Return [X, Y] of the center of cell containing provided text 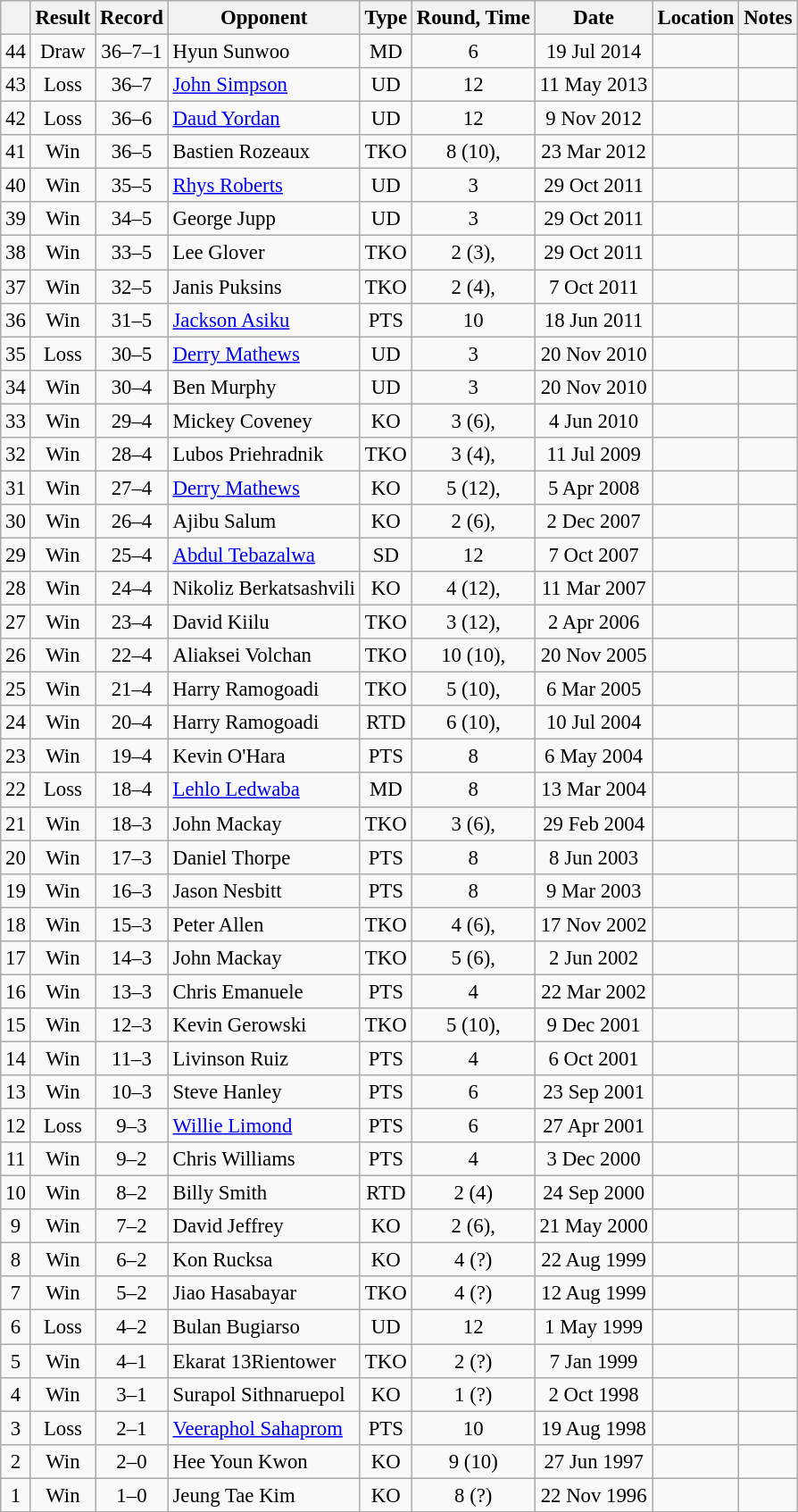
41 [16, 152]
14 [16, 1058]
28–4 [132, 455]
22–4 [132, 656]
32 [16, 455]
34 [16, 387]
27 [16, 622]
23 Sep 2001 [594, 1092]
18 Jun 2011 [594, 320]
Mickey Coveney [264, 421]
39 [16, 219]
35 [16, 354]
2 Dec 2007 [594, 522]
Kevin Gerowski [264, 1025]
20 [16, 857]
11–3 [132, 1058]
2 (?) [473, 1361]
5 (6), [473, 958]
15 [16, 1025]
11 [16, 1159]
9 [16, 1226]
24 Sep 2000 [594, 1193]
7 Jan 1999 [594, 1361]
6–2 [132, 1260]
34–5 [132, 219]
13 [16, 1092]
3 Dec 2000 [594, 1159]
4–2 [132, 1327]
Jiao Hasabayar [264, 1294]
Kon Rucksa [264, 1260]
12 Aug 1999 [594, 1294]
37 [16, 287]
2–1 [132, 1428]
2 Oct 1998 [594, 1394]
23–4 [132, 622]
24 [16, 723]
Janis Puksins [264, 287]
27 Apr 2001 [594, 1126]
Billy Smith [264, 1193]
Lehlo Ledwaba [264, 790]
15–3 [132, 924]
22 Aug 1999 [594, 1260]
23 Mar 2012 [594, 152]
26 [16, 656]
David Kiilu [264, 622]
36 [16, 320]
29–4 [132, 421]
3–1 [132, 1394]
9 Nov 2012 [594, 119]
30 [16, 522]
33–5 [132, 253]
13–3 [132, 991]
42 [16, 119]
38 [16, 253]
Jeung Tae Kim [264, 1495]
3 (4), [473, 455]
8 (10), [473, 152]
5 (12), [473, 488]
25–4 [132, 555]
11 May 2013 [594, 85]
16 [16, 991]
Nikoliz Berkatsashvili [264, 589]
1 (?) [473, 1394]
19 [16, 890]
14–3 [132, 958]
20–4 [132, 723]
1 May 1999 [594, 1327]
4–1 [132, 1361]
32–5 [132, 287]
36–5 [132, 152]
Round, Time [473, 18]
27 Jun 1997 [594, 1461]
23 [16, 756]
Hee Youn Kwon [264, 1461]
Jackson Asiku [264, 320]
9–3 [132, 1126]
10 (10), [473, 656]
18–4 [132, 790]
2 Apr 2006 [594, 622]
21–4 [132, 689]
Location [696, 18]
18–3 [132, 823]
2 Jun 2002 [594, 958]
2 [16, 1461]
5–2 [132, 1294]
28 [16, 589]
35–5 [132, 186]
8–2 [132, 1193]
17–3 [132, 857]
44 [16, 52]
31 [16, 488]
12–3 [132, 1025]
40 [16, 186]
Peter Allen [264, 924]
Ajibu Salum [264, 522]
43 [16, 85]
8 Jun 2003 [594, 857]
Veeraphol Sahaprom [264, 1428]
Opponent [264, 18]
11 Jul 2009 [594, 455]
4 (6), [473, 924]
17 Nov 2002 [594, 924]
SD [386, 555]
18 [16, 924]
25 [16, 689]
Lee Glover [264, 253]
Daud Yordan [264, 119]
33 [16, 421]
Lubos Priehradnik [264, 455]
7–2 [132, 1226]
David Jeffrey [264, 1226]
1–0 [132, 1495]
Chris Williams [264, 1159]
Daniel Thorpe [264, 857]
6 Oct 2001 [594, 1058]
9 (10) [473, 1461]
Draw [62, 52]
21 May 2000 [594, 1226]
Date [594, 18]
Ben Murphy [264, 387]
16–3 [132, 890]
Bastien Rozeaux [264, 152]
7 Oct 2007 [594, 555]
5 [16, 1361]
31–5 [132, 320]
19 Aug 1998 [594, 1428]
2 (4), [473, 287]
4 Jun 2010 [594, 421]
Chris Emanuele [264, 991]
Notes [768, 18]
2 (3), [473, 253]
19–4 [132, 756]
27–4 [132, 488]
Hyun Sunwoo [264, 52]
24–4 [132, 589]
22 Nov 1996 [594, 1495]
9 Mar 2003 [594, 890]
6 May 2004 [594, 756]
26–4 [132, 522]
2 (4) [473, 1193]
Rhys Roberts [264, 186]
29 [16, 555]
3 (12), [473, 622]
Jason Nesbitt [264, 890]
Surapol Sithnaruepol [264, 1394]
19 Jul 2014 [594, 52]
13 Mar 2004 [594, 790]
9–2 [132, 1159]
George Jupp [264, 219]
John Simpson [264, 85]
2–0 [132, 1461]
8 (?) [473, 1495]
Bulan Bugiarso [264, 1327]
17 [16, 958]
36–7–1 [132, 52]
Result [62, 18]
Kevin O'Hara [264, 756]
7 [16, 1294]
11 Mar 2007 [594, 589]
36–6 [132, 119]
Willie Limond [264, 1126]
22 [16, 790]
Aliaksei Volchan [264, 656]
6 Mar 2005 [594, 689]
10 Jul 2004 [594, 723]
Record [132, 18]
Livinson Ruiz [264, 1058]
36–7 [132, 85]
4 (12), [473, 589]
1 [16, 1495]
7 Oct 2011 [594, 287]
Ekarat 13Rientower [264, 1361]
22 Mar 2002 [594, 991]
30–4 [132, 387]
20 Nov 2005 [594, 656]
9 Dec 2001 [594, 1025]
5 Apr 2008 [594, 488]
Abdul Tebazalwa [264, 555]
30–5 [132, 354]
6 (10), [473, 723]
29 Feb 2004 [594, 823]
21 [16, 823]
Type [386, 18]
10–3 [132, 1092]
Steve Hanley [264, 1092]
